Pinpoint the cell where the given text exists, returning its [X, Y] midpoint coordinate. 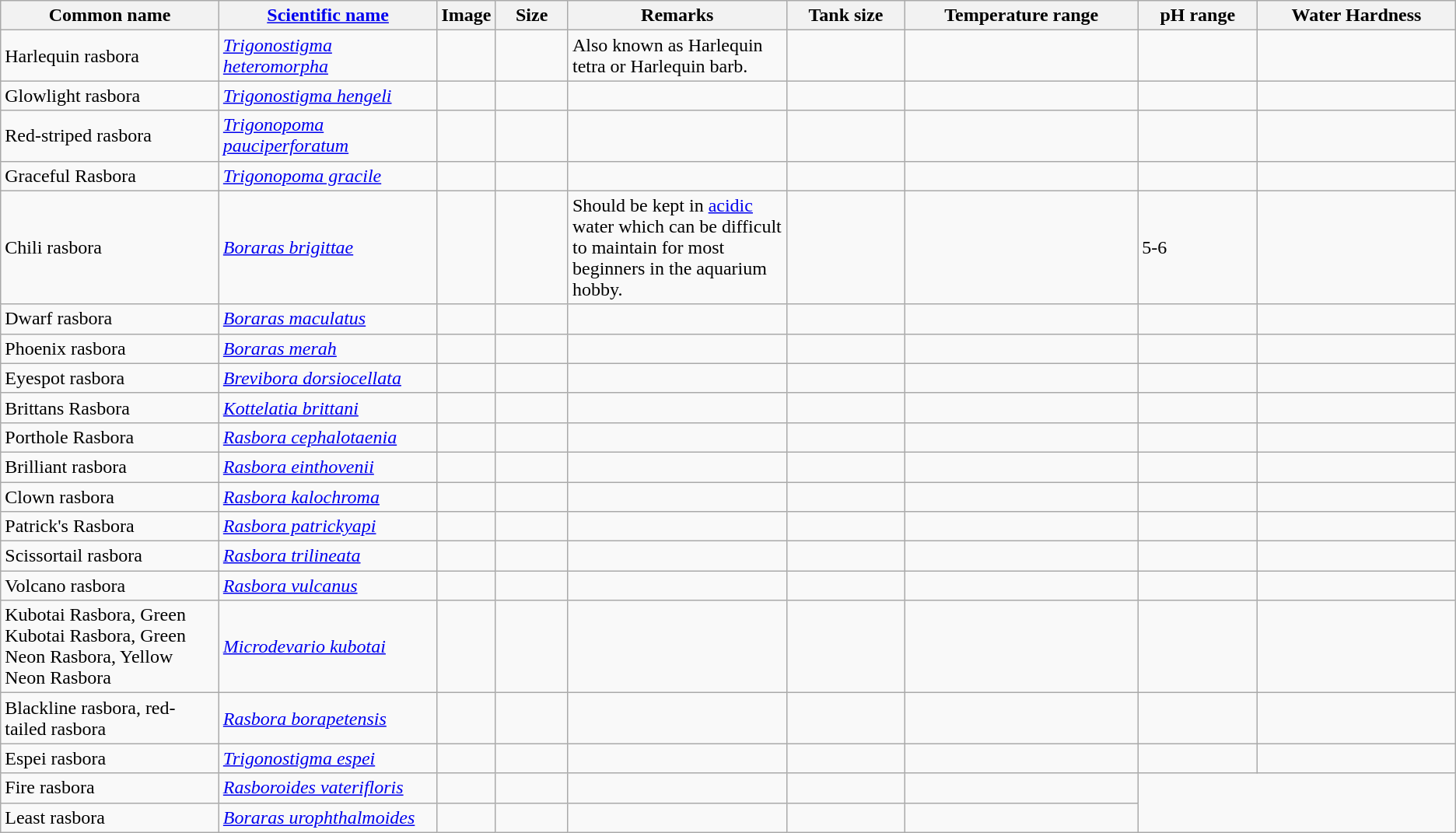
Fire rasbora [110, 788]
Clown rasbora [110, 497]
Microdevario kubotai [328, 647]
Brevibora dorsiocellata [328, 378]
Rasbora vulcanus [328, 586]
Trigonopoma gracile [328, 176]
Brittans Rasbora [110, 408]
Image [467, 16]
Trigonopoma pauciperforatum [328, 135]
Common name [110, 16]
Rasbora patrickyapi [328, 527]
Rasbora einthovenii [328, 467]
Trigonostigma heteromorpha [328, 56]
Glowlight rasbora [110, 96]
Also known as Harlequin tetra or Harlequin barb. [677, 56]
Graceful Rasbora [110, 176]
pH range [1198, 16]
Volcano rasbora [110, 586]
Chili rasbora [110, 247]
Tank size [846, 16]
Rasbora trilineata [328, 556]
Red-striped rasbora [110, 135]
Phoenix rasbora [110, 348]
Porthole Rasbora [110, 437]
Rasboroides vaterifloris [328, 788]
Scissortail rasbora [110, 556]
Size [532, 16]
Boraras maculatus [328, 319]
Kottelatia brittani [328, 408]
Patrick's Rasbora [110, 527]
Scientific name [328, 16]
Eyespot rasbora [110, 378]
Boraras urophthalmoides [328, 817]
Trigonostigma hengeli [328, 96]
Temperature range [1022, 16]
Boraras brigittae [328, 247]
5-6 [1198, 247]
Least rasbora [110, 817]
Remarks [677, 16]
Dwarf rasbora [110, 319]
Brilliant rasbora [110, 467]
Boraras merah [328, 348]
Harlequin rasbora [110, 56]
Rasbora cephalotaenia [328, 437]
Rasbora borapetensis [328, 719]
Should be kept in acidic water which can be difficult to maintain for most beginners in the aquarium hobby. [677, 247]
Water Hardness [1356, 16]
Trigonostigma espei [328, 758]
Rasbora kalochroma [328, 497]
Kubotai Rasbora, Green Kubotai Rasbora, Green Neon Rasbora, Yellow Neon Rasbora [110, 647]
Espei rasbora [110, 758]
Blackline rasbora, red-tailed rasbora [110, 719]
